Identify which cell holds the provided text, then report its (x, y) central coordinate. 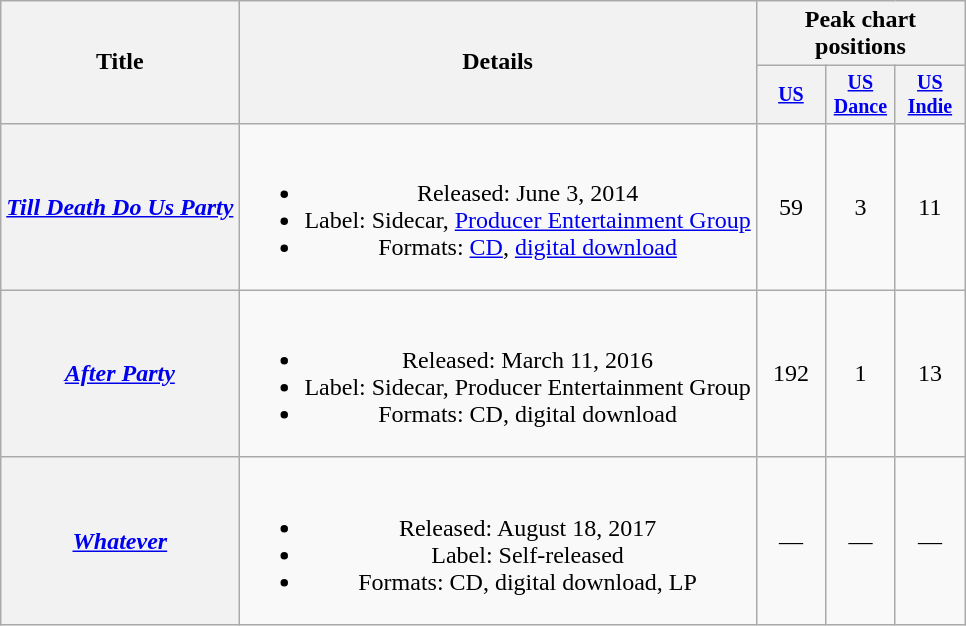
1 (860, 374)
Released: June 3, 2014Label: Sidecar, Producer Entertainment GroupFormats: CD, digital download (498, 206)
Whatever (120, 540)
US Indie (930, 94)
Released: March 11, 2016Label: Sidecar, Producer Entertainment GroupFormats: CD, digital download (498, 374)
Released: August 18, 2017Label: Self-releasedFormats: CD, digital download, LP (498, 540)
3 (860, 206)
59 (790, 206)
USDance (860, 94)
Peak chart positions (860, 34)
Till Death Do Us Party (120, 206)
11 (930, 206)
After Party (120, 374)
Details (498, 62)
US (790, 94)
192 (790, 374)
13 (930, 374)
Title (120, 62)
